For the text-containing cell, return its midpoint in (x, y) coordinate format. 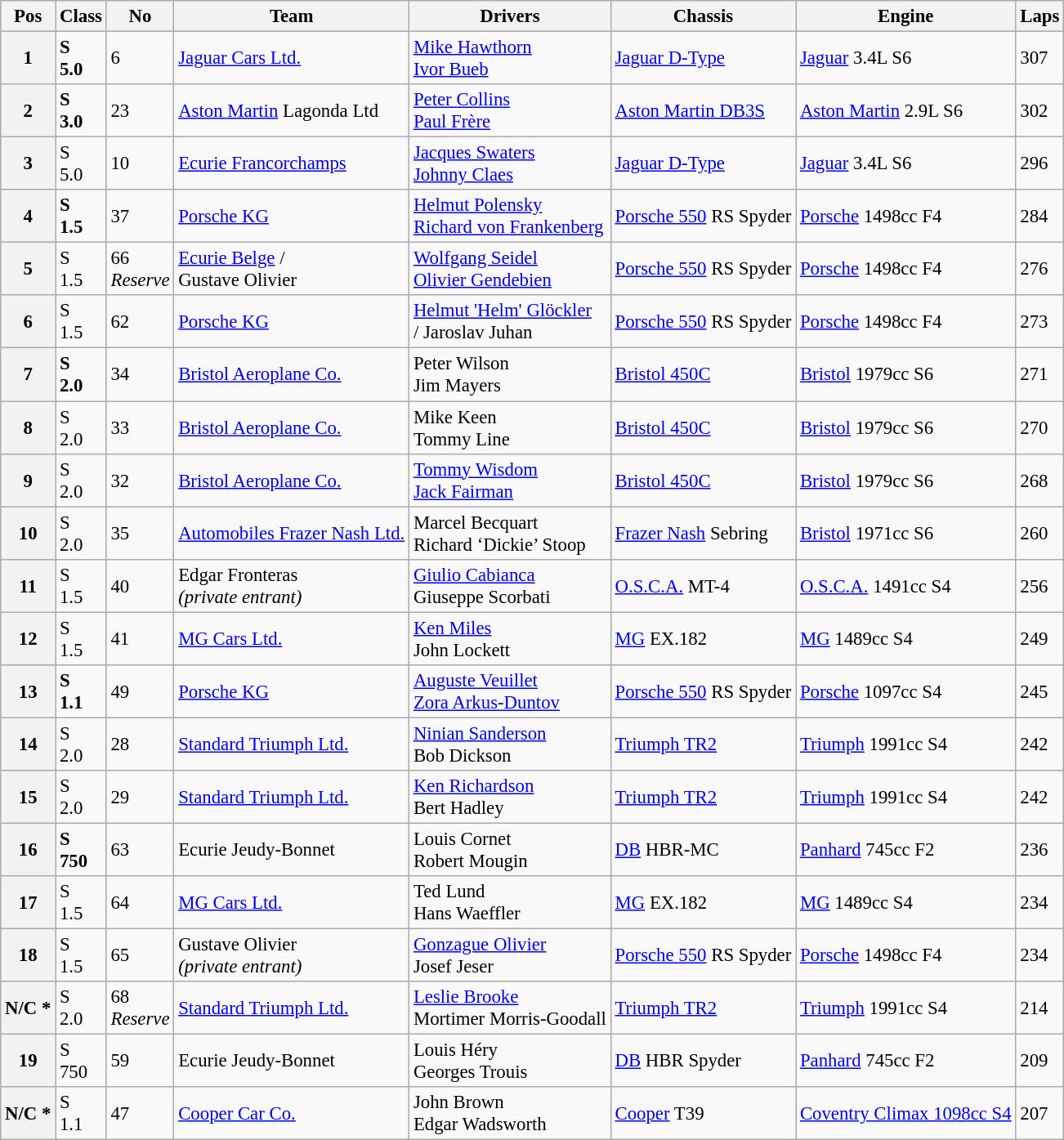
256 (1039, 585)
9 (28, 481)
Cooper T39 (703, 1113)
63 (141, 850)
64 (141, 902)
40 (141, 585)
284 (1039, 216)
Frazer Nash Sebring (703, 533)
Louis Héry Georges Trouis (510, 1061)
Gonzague Olivier Josef Jeser (510, 956)
Engine (905, 16)
Leslie Brooke Mortimer Morris-Goodall (510, 1008)
John Brown Edgar Wadsworth (510, 1113)
214 (1039, 1008)
207 (1039, 1113)
5 (28, 270)
260 (1039, 533)
34 (141, 374)
296 (1039, 163)
O.S.C.A. 1491cc S4 (905, 585)
32 (141, 481)
Tommy Wisdom Jack Fairman (510, 481)
28 (141, 744)
S3.0 (82, 111)
Porsche 1097cc S4 (905, 691)
307 (1039, 59)
14 (28, 744)
Aston Martin 2.9L S6 (905, 111)
33 (141, 428)
41 (141, 639)
302 (1039, 111)
65 (141, 956)
Automobiles Frazer Nash Ltd. (292, 533)
19 (28, 1061)
Peter Wilson Jim Mayers (510, 374)
236 (1039, 850)
13 (28, 691)
17 (28, 902)
Aston Martin Lagonda Ltd (292, 111)
No (141, 16)
270 (1039, 428)
273 (1039, 322)
Laps (1039, 16)
Peter Collins Paul Frère (510, 111)
49 (141, 691)
Helmut 'Helm' Glöckler/ Jaroslav Juhan (510, 322)
16 (28, 850)
Mike Hawthorn Ivor Bueb (510, 59)
23 (141, 111)
Bristol 1971cc S6 (905, 533)
2 (28, 111)
59 (141, 1061)
Cooper Car Co. (292, 1113)
Giulio Cabianca Giuseppe Scorbati (510, 585)
3 (28, 163)
8 (28, 428)
Ecurie Francorchamps (292, 163)
Auguste Veuillet Zora Arkus-Duntov (510, 691)
1 (28, 59)
249 (1039, 639)
Marcel Becquart Richard ‘Dickie’ Stoop (510, 533)
Helmut Polensky Richard von Frankenberg (510, 216)
Jaguar Cars Ltd. (292, 59)
7 (28, 374)
29 (141, 798)
268 (1039, 481)
Pos (28, 16)
18 (28, 956)
12 (28, 639)
Coventry Climax 1098cc S4 (905, 1113)
DB HBR-MC (703, 850)
Ken Richardson Bert Hadley (510, 798)
Gustave Olivier(private entrant) (292, 956)
47 (141, 1113)
Edgar Fronteras(private entrant) (292, 585)
Jacques Swaters Johnny Claes (510, 163)
Mike Keen Tommy Line (510, 428)
209 (1039, 1061)
4 (28, 216)
Ted Lund Hans Waeffler (510, 902)
11 (28, 585)
Ken Miles John Lockett (510, 639)
Ninian Sanderson Bob Dickson (510, 744)
271 (1039, 374)
66Reserve (141, 270)
62 (141, 322)
276 (1039, 270)
35 (141, 533)
68Reserve (141, 1008)
Chassis (703, 16)
37 (141, 216)
Wolfgang Seidel Olivier Gendebien (510, 270)
DB HBR Spyder (703, 1061)
Class (82, 16)
15 (28, 798)
O.S.C.A. MT-4 (703, 585)
Louis Cornet Robert Mougin (510, 850)
Aston Martin DB3S (703, 111)
Drivers (510, 16)
Team (292, 16)
245 (1039, 691)
Ecurie Belge / Gustave Olivier (292, 270)
